For the text-containing cell, return its midpoint in [X, Y] coordinate format. 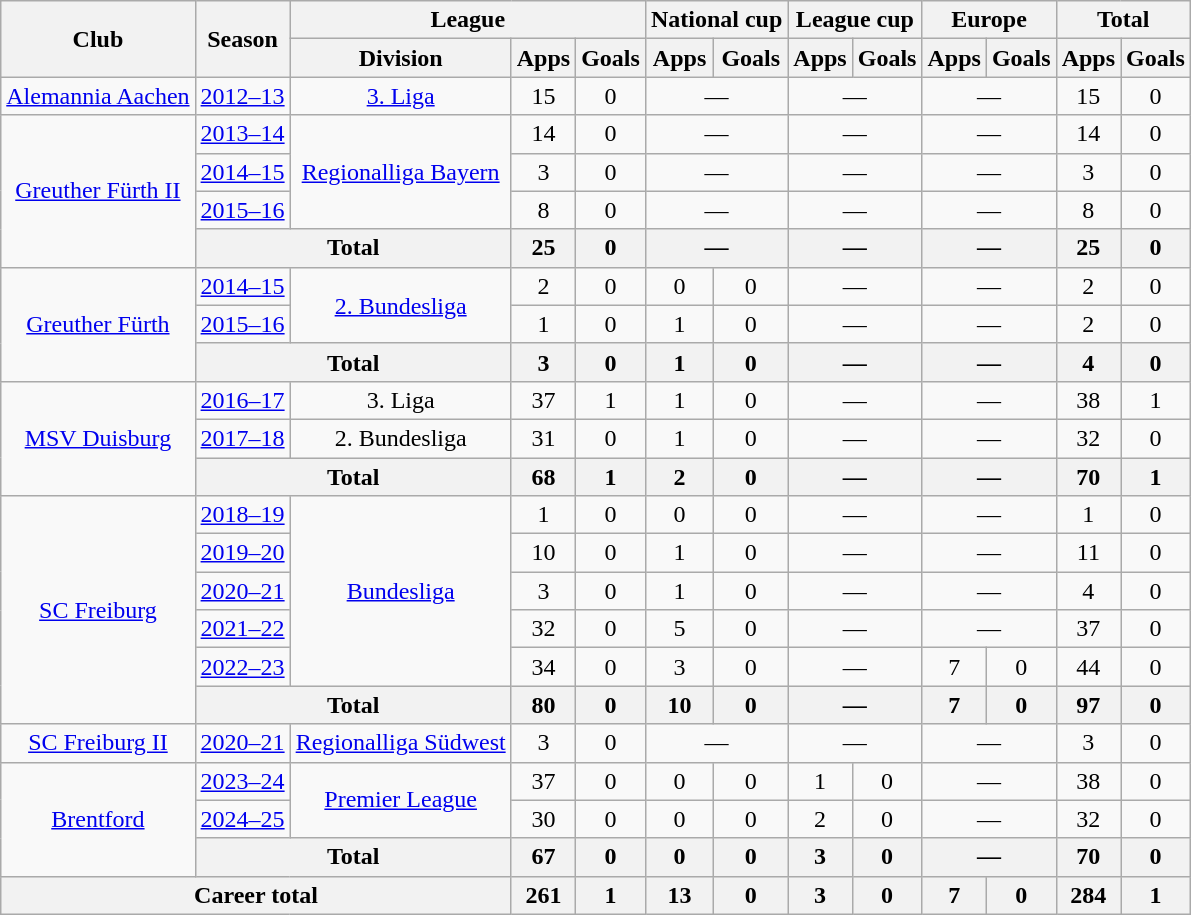
Division [400, 58]
34 [543, 667]
Bundesliga [400, 591]
30 [543, 819]
2018–19 [242, 515]
44 [1088, 667]
68 [543, 477]
Greuther Fürth [98, 324]
Alemannia Aachen [98, 96]
97 [1088, 705]
67 [543, 857]
Brentford [98, 819]
2016–17 [242, 400]
Club [98, 39]
2022–23 [242, 667]
National cup [716, 20]
Premier League [400, 800]
2019–20 [242, 553]
261 [543, 895]
Regionalliga Südwest [400, 743]
11 [1088, 553]
League cup [855, 20]
League [468, 20]
284 [1088, 895]
2021–22 [242, 629]
MSV Duisburg [98, 438]
Europe [989, 20]
2023–24 [242, 781]
SC Freiburg II [98, 743]
2013–14 [242, 134]
5 [679, 629]
Regionalliga Bayern [400, 172]
13 [679, 895]
Season [242, 39]
2017–18 [242, 438]
2024–25 [242, 819]
Career total [256, 895]
2012–13 [242, 96]
Greuther Fürth II [98, 191]
80 [543, 705]
SC Freiburg [98, 610]
31 [543, 438]
